Capture the cell that displays the provided text and extract its [x, y] central coordinate. 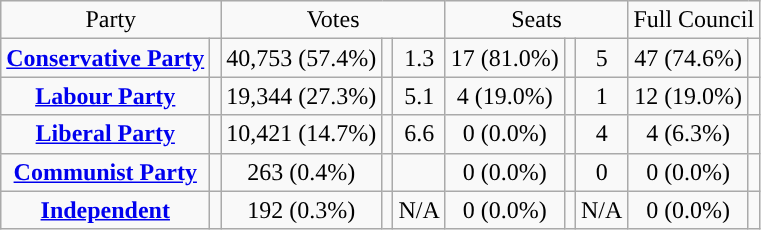
Seats [536, 20]
192 (0.3%) [302, 210]
10,421 (14.7%) [302, 134]
Conservative Party [106, 58]
263 (0.4%) [302, 172]
5 [601, 58]
Independent [106, 210]
4 [601, 134]
12 (19.0%) [688, 96]
Full Council [694, 20]
5.1 [419, 96]
Labour Party [106, 96]
1.3 [419, 58]
4 (19.0%) [504, 96]
40,753 (57.4%) [302, 58]
Liberal Party [106, 134]
Party [111, 20]
0 [601, 172]
4 (6.3%) [688, 134]
17 (81.0%) [504, 58]
19,344 (27.3%) [302, 96]
6.6 [419, 134]
1 [601, 96]
47 (74.6%) [688, 58]
Communist Party [106, 172]
Votes [334, 20]
